Output the (x, y) coordinate of the center of the cell containing the given text.  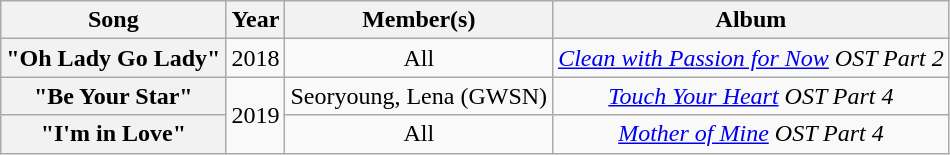
Touch Your Heart OST Part 4 (752, 96)
2019 (256, 115)
Song (114, 20)
2018 (256, 58)
Seoryoung, Lena (GWSN) (419, 96)
"Be Your Star" (114, 96)
Mother of Mine OST Part 4 (752, 134)
Album (752, 20)
"Oh Lady Go Lady" (114, 58)
Member(s) (419, 20)
Year (256, 20)
"I'm in Love" (114, 134)
Clean with Passion for Now OST Part 2 (752, 58)
